For the text-containing cell, return its midpoint in [X, Y] coordinate format. 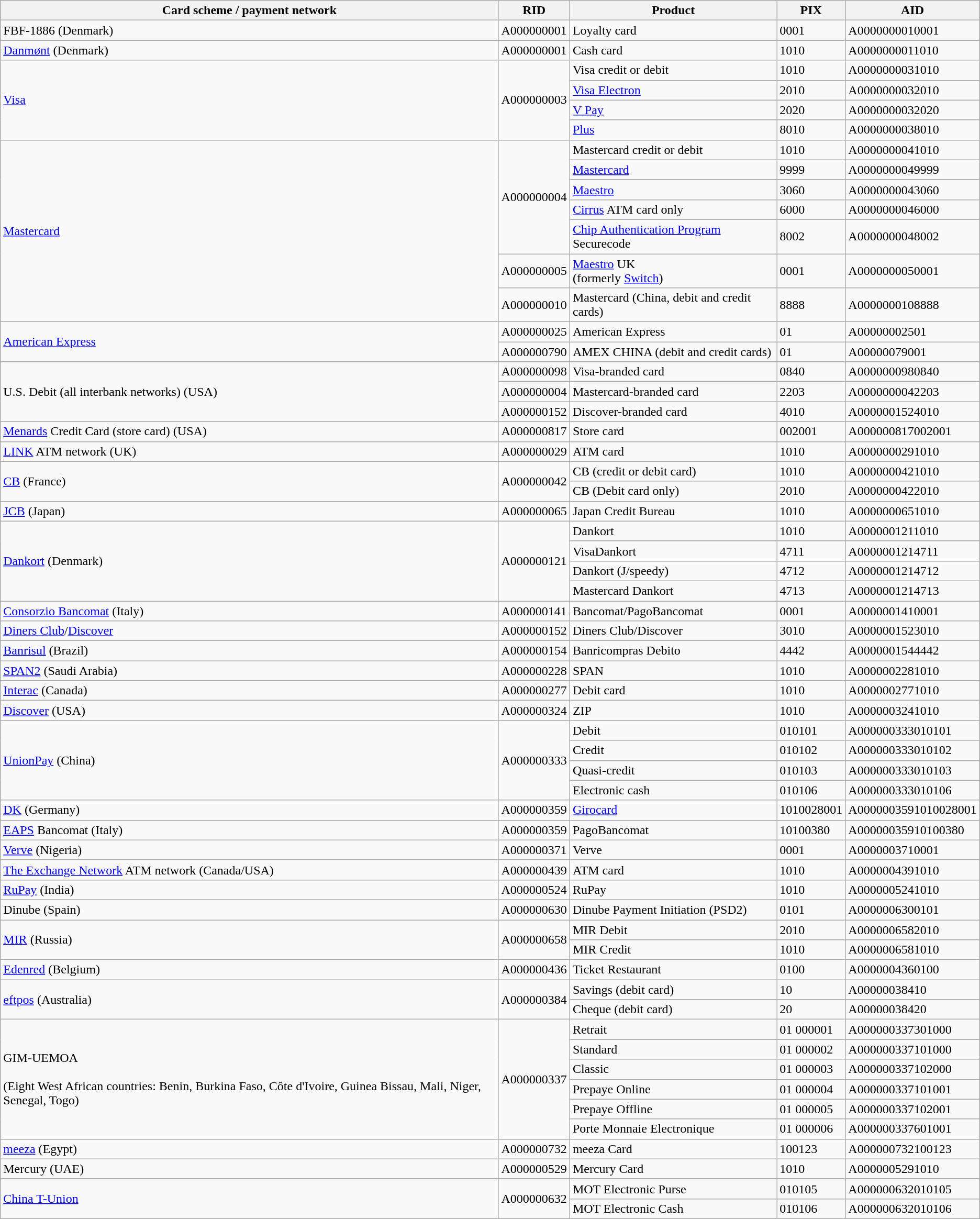
A000000632010106 [912, 1209]
0100 [811, 970]
A0000003241010 [912, 711]
8888 [811, 305]
A0000003591010028001 [912, 810]
010103 [811, 770]
Consorzio Bancomat (Italy) [249, 611]
Mastercard-branded card [673, 392]
PIX [811, 10]
4713 [811, 591]
A0000000010001 [912, 30]
A000000333010102 [912, 750]
Dinube Payment Initiation (PSD2) [673, 910]
1010028001 [811, 810]
A00000038410 [912, 990]
A000000337 [534, 1079]
A0000006581010 [912, 950]
CB (Debit card only) [673, 491]
Maestro UK(formerly Switch) [673, 270]
4442 [811, 651]
A0000000041010 [912, 150]
A000000098 [534, 372]
Cheque (debit card) [673, 1010]
Chip Authentication Program Securecode [673, 237]
A0000000422010 [912, 491]
A000000121 [534, 561]
8002 [811, 237]
A000000277 [534, 691]
10 [811, 990]
A000000333010106 [912, 790]
A000000337102000 [912, 1069]
0101 [811, 910]
A0000000043060 [912, 190]
A000000732 [534, 1149]
002001 [811, 431]
010105 [811, 1189]
V Pay [673, 110]
01 000001 [811, 1029]
RuPay [673, 890]
FBF-1886 (Denmark) [249, 30]
Discover (USA) [249, 711]
Dinube (Spain) [249, 910]
MIR Credit [673, 950]
A000000337301000 [912, 1029]
A000000524 [534, 890]
A000000025 [534, 332]
A00000038420 [912, 1010]
MOT Electronic Purse [673, 1189]
A0000001410001 [912, 611]
A0000001214711 [912, 551]
Quasi-credit [673, 770]
Japan Credit Bureau [673, 511]
meeza (Egypt) [249, 1149]
A0000000046000 [912, 209]
A000000732100123 [912, 1149]
A0000000031010 [912, 70]
UnionPay (China) [249, 760]
A0000000108888 [912, 305]
A0000002771010 [912, 691]
AID [912, 10]
01 000003 [811, 1069]
A000000228 [534, 671]
RID [534, 10]
A0000001214712 [912, 571]
A000000010 [534, 305]
0840 [811, 372]
A0000000050001 [912, 270]
Visa-branded card [673, 372]
A0000000048002 [912, 237]
eftpos (Australia) [249, 1000]
Interac (Canada) [249, 691]
A0000000049999 [912, 170]
A0000005291010 [912, 1169]
Store card [673, 431]
Cash card [673, 50]
A0000001211010 [912, 531]
A000000065 [534, 511]
SPAN [673, 671]
Credit [673, 750]
MOT Electronic Cash [673, 1209]
EAPS Bancomat (Italy) [249, 830]
Discover-branded card [673, 412]
A0000001214713 [912, 591]
A000000790 [534, 352]
Edenred (Belgium) [249, 970]
A000000141 [534, 611]
01 000002 [811, 1049]
A0000004391010 [912, 870]
A000000632010105 [912, 1189]
Classic [673, 1069]
4010 [811, 412]
AMEX CHINA (debit and credit cards) [673, 352]
Visa Electron [673, 90]
Savings (debit card) [673, 990]
A0000000038010 [912, 130]
A000000658 [534, 939]
8010 [811, 130]
VisaDankort [673, 551]
The Exchange Network ATM network (Canada/USA) [249, 870]
10100380 [811, 830]
A0000000651010 [912, 511]
010102 [811, 750]
A00000035910100380 [912, 830]
A0000003710001 [912, 850]
Debit [673, 730]
A000000337101001 [912, 1089]
A0000000421010 [912, 471]
A0000001524010 [912, 412]
A000000003 [534, 100]
A000000042 [534, 481]
100123 [811, 1149]
A0000001523010 [912, 631]
MIR Debit [673, 929]
Visa [249, 100]
Visa credit or debit [673, 70]
6000 [811, 209]
U.S. Debit (all interbank networks) (USA) [249, 392]
China T-Union [249, 1199]
Maestro [673, 190]
A000000005 [534, 270]
3060 [811, 190]
A000000436 [534, 970]
Bancomat/PagoBancomat [673, 611]
A000000337101000 [912, 1049]
Mastercard (China, debit and credit cards) [673, 305]
Porte Monnaie Electronique [673, 1129]
A0000001544442 [912, 651]
ZIP [673, 711]
4712 [811, 571]
A0000006300101 [912, 910]
Electronic cash [673, 790]
A000000632 [534, 1199]
Mercury (UAE) [249, 1169]
Mercury Card [673, 1169]
Danmønt (Denmark) [249, 50]
LINK ATM network (UK) [249, 451]
RuPay (India) [249, 890]
A0000000032010 [912, 90]
Dankort (Denmark) [249, 561]
A0000000980840 [912, 372]
01 000005 [811, 1109]
Ticket Restaurant [673, 970]
A000000529 [534, 1169]
A000000029 [534, 451]
DK (Germany) [249, 810]
Plus [673, 130]
Girocard [673, 810]
Banricompras Debito [673, 651]
01 000004 [811, 1089]
A000000333 [534, 760]
GIM-UEMOA(Eight West African countries: Benin, Burkina Faso, Côte d'Ivoire, Guinea Bissau, Mali, Niger, Senegal, Togo) [249, 1079]
CB (France) [249, 481]
A000000439 [534, 870]
meeza Card [673, 1149]
4711 [811, 551]
CB (credit or debit card) [673, 471]
A0000002281010 [912, 671]
Card scheme / payment network [249, 10]
A000000371 [534, 850]
2020 [811, 110]
A0000000032020 [912, 110]
A0000000011010 [912, 50]
Retrait [673, 1029]
Dankort (J/speedy) [673, 571]
MIR (Russia) [249, 939]
Dankort [673, 531]
A000000817002001 [912, 431]
Product [673, 10]
Verve (Nigeria) [249, 850]
010101 [811, 730]
A0000000291010 [912, 451]
A00000002501 [912, 332]
A0000006582010 [912, 929]
A0000005241010 [912, 890]
A00000079001 [912, 352]
9999 [811, 170]
SPAN2 (Saudi Arabia) [249, 671]
2203 [811, 392]
A000000324 [534, 711]
20 [811, 1010]
A000000333010101 [912, 730]
A000000337601001 [912, 1129]
01 000006 [811, 1129]
Mastercard Dankort [673, 591]
A000000333010103 [912, 770]
PagoBancomat [673, 830]
A000000337102001 [912, 1109]
A000000154 [534, 651]
Cirrus ATM card only [673, 209]
A0000000042203 [912, 392]
Mastercard credit or debit [673, 150]
Menards Credit Card (store card) (USA) [249, 431]
Standard [673, 1049]
A000000384 [534, 1000]
Verve [673, 850]
3010 [811, 631]
Debit card [673, 691]
A000000630 [534, 910]
A0000004360100 [912, 970]
Loyalty card [673, 30]
Prepaye Offline [673, 1109]
Banrisul (Brazil) [249, 651]
JCB (Japan) [249, 511]
A000000817 [534, 431]
Prepaye Online [673, 1089]
